Extract the (X, Y) coordinate from the center of the cell holding the provided text.  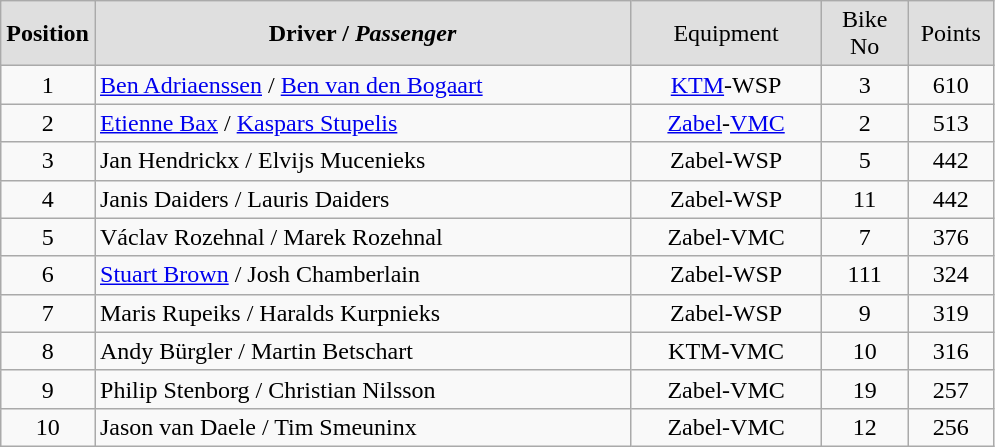
316 (951, 351)
Bike No (865, 34)
257 (951, 389)
Andy Bürgler / Martin Betschart (362, 351)
6 (48, 275)
Position (48, 34)
Points (951, 34)
256 (951, 427)
324 (951, 275)
Equipment (726, 34)
Philip Stenborg / Christian Nilsson (362, 389)
Václav Rozehnal / Marek Rozehnal (362, 237)
Janis Daiders / Lauris Daiders (362, 199)
111 (865, 275)
Maris Rupeiks / Haralds Kurpnieks (362, 313)
11 (865, 199)
KTM-VMC (726, 351)
319 (951, 313)
Jan Hendrickx / Elvijs Mucenieks (362, 161)
12 (865, 427)
Driver / Passenger (362, 34)
KTM-WSP (726, 85)
610 (951, 85)
Jason van Daele / Tim Smeuninx (362, 427)
Stuart Brown / Josh Chamberlain (362, 275)
4 (48, 199)
1 (48, 85)
376 (951, 237)
Etienne Bax / Kaspars Stupelis (362, 123)
8 (48, 351)
513 (951, 123)
19 (865, 389)
Ben Adriaenssen / Ben van den Bogaart (362, 85)
